Find where the given text appears and provide that cell's center as [X, Y] coordinate. 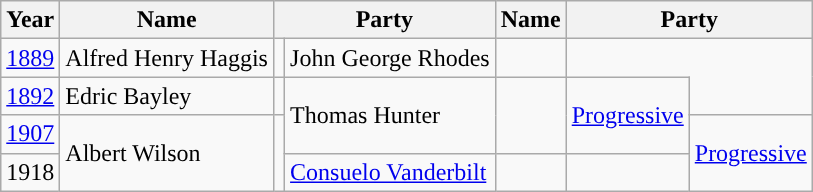
1892 [30, 96]
Year [30, 20]
1907 [30, 134]
1918 [30, 172]
1889 [30, 58]
Consuelo Vanderbilt [390, 172]
Edric Bayley [167, 96]
John George Rhodes [390, 58]
Albert Wilson [167, 153]
Thomas Hunter [390, 115]
Alfred Henry Haggis [167, 58]
